For the text-containing cell, return its midpoint in [X, Y] coordinate format. 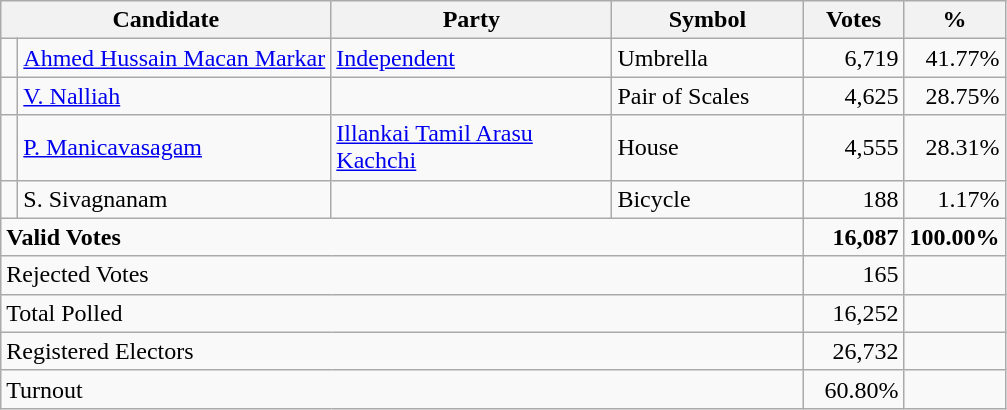
60.80% [854, 389]
165 [854, 275]
Party [472, 20]
Pair of Scales [708, 96]
16,252 [854, 313]
4,625 [854, 96]
Symbol [708, 20]
6,719 [854, 58]
28.75% [954, 96]
Candidate [166, 20]
P. Manicavasagam [174, 148]
Illankai Tamil Arasu Kachchi [472, 148]
4,555 [854, 148]
Total Polled [402, 313]
16,087 [854, 237]
Ahmed Hussain Macan Markar [174, 58]
House [708, 148]
Valid Votes [402, 237]
188 [854, 199]
28.31% [954, 148]
Registered Electors [402, 351]
S. Sivagnanam [174, 199]
% [954, 20]
V. Nalliah [174, 96]
Votes [854, 20]
1.17% [954, 199]
Bicycle [708, 199]
Umbrella [708, 58]
26,732 [854, 351]
100.00% [954, 237]
Turnout [402, 389]
41.77% [954, 58]
Rejected Votes [402, 275]
Independent [472, 58]
